Scan for the cell matching the given text and deliver its (X, Y) coordinate at center. 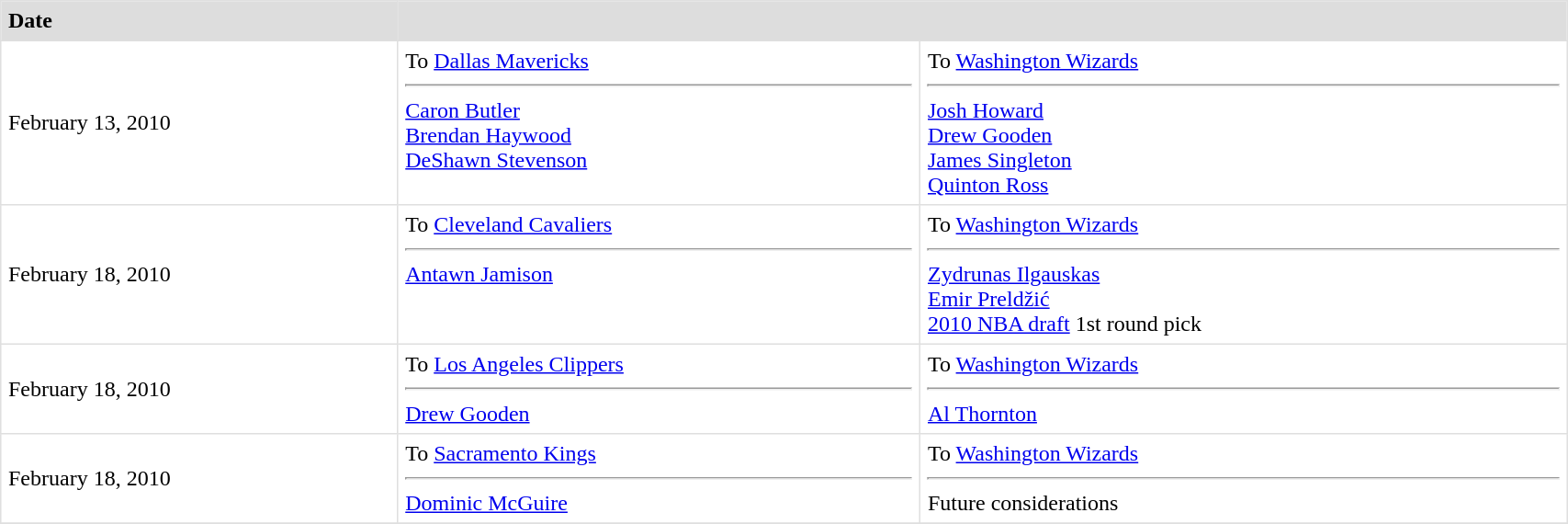
Date (199, 21)
To Sacramento Kings Dominic McGuire (660, 479)
To Cleveland Cavaliers Antawn Jamison (660, 275)
To Washington Wizards Future considerations (1244, 479)
To Washington Wizards Zydrunas IlgauskasEmir Preldžić2010 NBA draft 1st round pick (1244, 275)
To Dallas Mavericks Caron ButlerBrendan HaywoodDeShawn Stevenson (660, 122)
To Los Angeles Clippers Drew Gooden (660, 389)
To Washington Wizards Al Thornton (1244, 389)
February 13, 2010 (199, 122)
To Washington Wizards Josh HowardDrew GoodenJames SingletonQuinton Ross (1244, 122)
